Extract the (x, y) coordinate from the center of the cell holding the provided text.  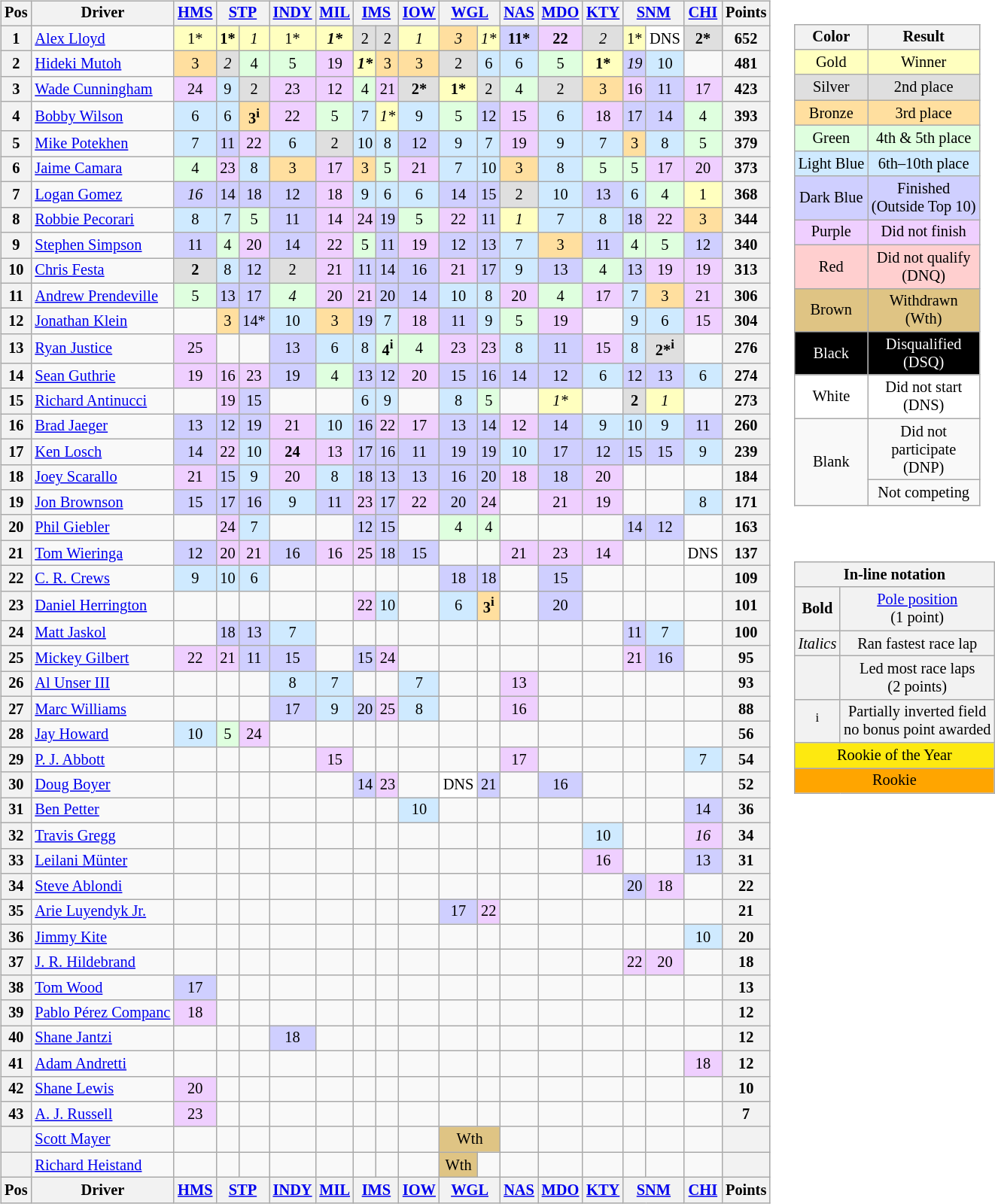
101 (746, 605)
276 (746, 348)
481 (746, 64)
Jimmy Kite (102, 937)
Not competing (923, 493)
Jonathan Klein (102, 321)
Disqualified(DSQ) (923, 354)
A. J. Russell (102, 1114)
11* (519, 38)
Chris Festa (102, 270)
137 (746, 553)
Mickey Gilbert (102, 658)
33 (16, 861)
30 (16, 785)
Scott Mayer (102, 1139)
54 (746, 760)
43 (16, 1114)
Rookie of the Year (895, 756)
32 (16, 836)
Al Unser III (102, 684)
Finished(Outside Top 10) (923, 198)
C. R. Crews (102, 579)
Gold (831, 62)
27 (16, 709)
95 (746, 658)
4th & 5th place (923, 138)
2nd place (923, 87)
Shane Lewis (102, 1089)
P. J. Abbott (102, 760)
6th–10th place (923, 163)
Green (831, 138)
3rd place (923, 113)
Pablo Pérez Companc (102, 1013)
Bobby Wilson (102, 116)
Red (831, 266)
Leilani Münter (102, 861)
Travis Gregg (102, 836)
Arie Luyendyk Jr. (102, 911)
260 (746, 427)
306 (746, 296)
Brown (831, 310)
Stephen Simpson (102, 245)
Result (923, 37)
Did notparticipate(DNP) (923, 449)
Purple (831, 233)
Alex Lloyd (102, 38)
Logan Gomez (102, 195)
Silver (831, 87)
2*i (665, 348)
35 (16, 911)
Ryan Justice (102, 348)
Tom Wood (102, 987)
Matt Jaskol (102, 633)
Color (831, 37)
304 (746, 321)
Phil Giebler (102, 528)
Brad Jaeger (102, 427)
Daniel Herrington (102, 605)
Ran fastest race lap (917, 643)
274 (746, 375)
Sean Guthrie (102, 375)
163 (746, 528)
171 (746, 503)
56 (746, 734)
379 (746, 144)
Jay Howard (102, 734)
29 (16, 760)
184 (746, 477)
273 (746, 401)
Hideki Mutoh (102, 64)
Bold (817, 609)
Rookie (895, 781)
14* (254, 321)
Joey Scarallo (102, 477)
28 (16, 734)
Did not qualify(DNQ) (923, 266)
Led most race laps(2 points) (917, 678)
Robbie Pecorari (102, 220)
100 (746, 633)
423 (746, 90)
Doug Boyer (102, 785)
Jon Brownson (102, 503)
Pole position(1 point) (917, 609)
Winner (923, 62)
Dark Blue (831, 198)
Ben Petter (102, 810)
In-line notation (895, 575)
Mike Potekhen (102, 144)
Ken Losch (102, 451)
Light Blue (831, 163)
393 (746, 116)
88 (746, 709)
Blank (831, 462)
Wade Cunningham (102, 90)
373 (746, 169)
340 (746, 245)
Jaime Camara (102, 169)
39 (16, 1013)
White (831, 397)
Black (831, 354)
Partially inverted fieldno bonus point awarded (917, 721)
652 (746, 38)
i (817, 721)
Withdrawn(Wth) (923, 310)
Italics (817, 643)
109 (746, 579)
Andrew Prendeville (102, 296)
26 (16, 684)
368 (746, 195)
41 (16, 1063)
37 (16, 962)
42 (16, 1089)
52 (746, 785)
Shane Jantzi (102, 1038)
Bronze (831, 113)
Did not start(DNS) (923, 397)
239 (746, 451)
38 (16, 987)
344 (746, 220)
93 (746, 684)
Richard Heistand (102, 1165)
40 (16, 1038)
4i (388, 348)
Tom Wieringa (102, 553)
J. R. Hildebrand (102, 962)
Did not finish (923, 233)
313 (746, 270)
Richard Antinucci (102, 401)
Marc Williams (102, 709)
Steve Ablondi (102, 886)
Adam Andretti (102, 1063)
